Capture the cell that displays the provided text and extract its (X, Y) central coordinate. 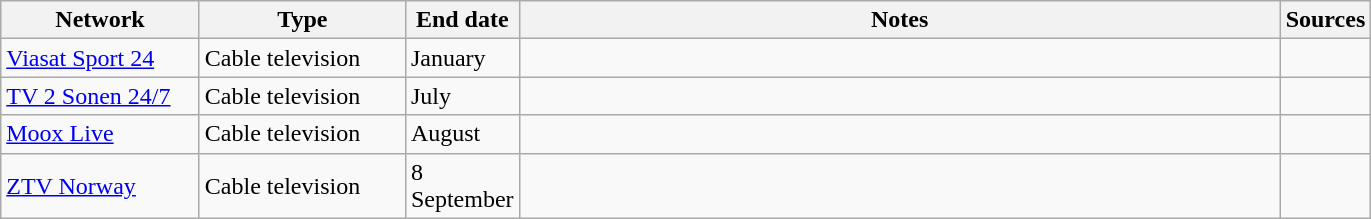
Sources (1326, 20)
Network (100, 20)
August (462, 134)
ZTV Norway (100, 186)
TV 2 Sonen 24/7 (100, 96)
End date (462, 20)
Notes (900, 20)
Viasat Sport 24 (100, 58)
July (462, 96)
January (462, 58)
Type (302, 20)
8 September (462, 186)
Moox Live (100, 134)
